Extract the [X, Y] coordinate from the center of the cell holding the provided text.  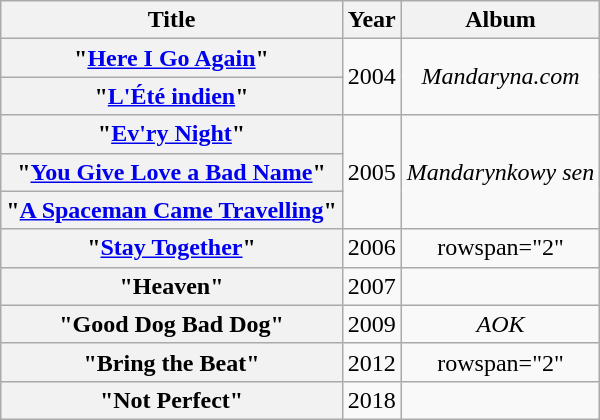
"Bring the Beat" [172, 362]
2009 [372, 324]
"A Spaceman Came Travelling" [172, 210]
Album [500, 20]
"Here I Go Again" [172, 58]
Title [172, 20]
"You Give Love a Bad Name" [172, 172]
Mandaryna.com [500, 77]
"Ev'ry Night" [172, 134]
Mandarynkowy sen [500, 172]
2007 [372, 286]
"Stay Together" [172, 248]
"Good Dog Bad Dog" [172, 324]
"L'Été indien" [172, 96]
2018 [372, 400]
2012 [372, 362]
2005 [372, 172]
AOK [500, 324]
"Heaven" [172, 286]
2006 [372, 248]
2004 [372, 77]
"Not Perfect" [172, 400]
Year [372, 20]
